Find where the given text appears and provide that cell's center as [X, Y] coordinate. 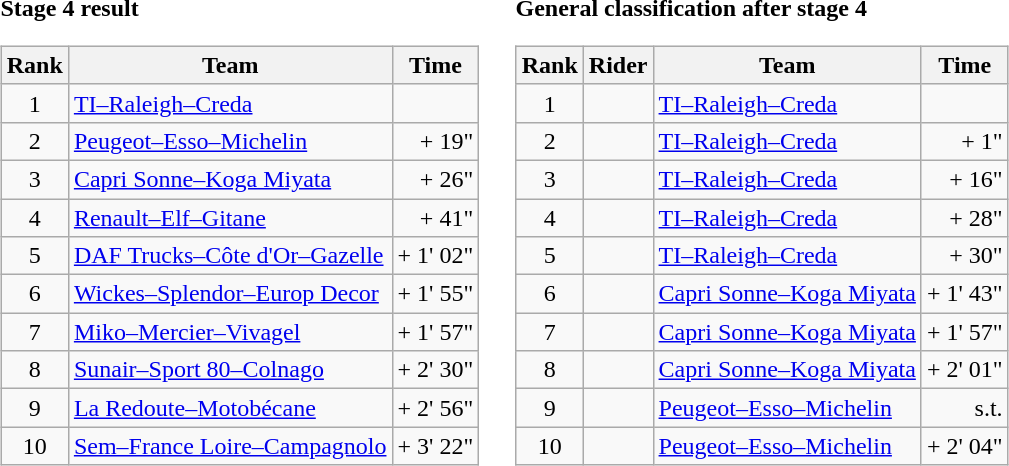
+ 41" [436, 217]
Renault–Elf–Gitane [230, 217]
+ 2' 30" [436, 370]
+ 1' 02" [436, 256]
Sem–France Loire–Campagnolo [230, 446]
Wickes–Splendor–Europ Decor [230, 294]
+ 16" [964, 179]
Miko–Mercier–Vivagel [230, 332]
+ 1' 43" [964, 294]
+ 26" [436, 179]
+ 2' 01" [964, 370]
+ 28" [964, 217]
Rider [618, 65]
+ 30" [964, 256]
+ 3' 22" [436, 446]
+ 1' 55" [436, 294]
Sunair–Sport 80–Colnago [230, 370]
s.t. [964, 408]
DAF Trucks–Côte d'Or–Gazelle [230, 256]
+ 2' 56" [436, 408]
La Redoute–Motobécane [230, 408]
+ 1" [964, 141]
+ 2' 04" [964, 446]
+ 19" [436, 141]
